Pinpoint the cell where the given text exists, returning its (x, y) midpoint coordinate. 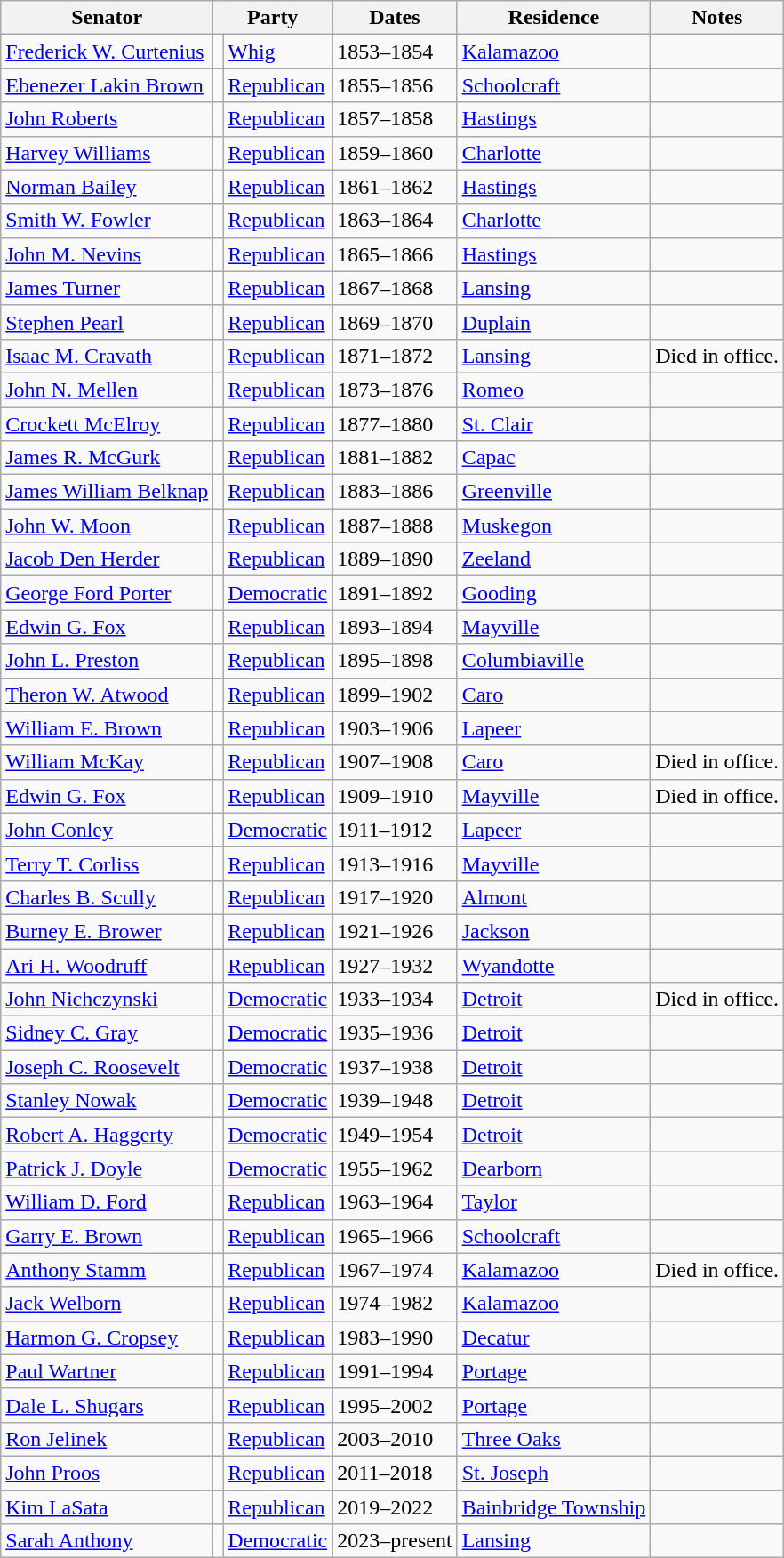
James R. McGurk (107, 458)
John Roberts (107, 119)
Robert A. Haggerty (107, 1135)
Harmon G. Cropsey (107, 1337)
1891–1892 (395, 593)
2023–present (395, 1541)
William McKay (107, 762)
1903–1906 (395, 728)
1865–1866 (395, 254)
Notes (717, 18)
1909–1910 (395, 796)
Kim LaSata (107, 1507)
1974–1982 (395, 1304)
1917–1920 (395, 897)
Jack Welborn (107, 1304)
Dates (395, 18)
Zeeland (554, 559)
1907–1908 (395, 762)
Party (273, 18)
2019–2022 (395, 1507)
1927–1932 (395, 965)
Dale L. Shugars (107, 1405)
Gooding (554, 593)
1853–1854 (395, 52)
1937–1938 (395, 1067)
1939–1948 (395, 1101)
Duplain (554, 322)
2011–2018 (395, 1473)
Ebenezer Lakin Brown (107, 85)
1889–1890 (395, 559)
1883–1886 (395, 492)
Decatur (554, 1337)
Theron W. Atwood (107, 695)
Stanley Nowak (107, 1101)
Romeo (554, 389)
Ron Jelinek (107, 1439)
1913–1916 (395, 863)
1867–1868 (395, 288)
William D. Ford (107, 1202)
Capac (554, 458)
1895–1898 (395, 661)
Columbiaville (554, 661)
1963–1964 (395, 1202)
Frederick W. Curtenius (107, 52)
1991–1994 (395, 1371)
Paul Wartner (107, 1371)
Anthony Stamm (107, 1270)
Jackson (554, 931)
Wyandotte (554, 965)
Jacob Den Herder (107, 559)
1877–1880 (395, 424)
Burney E. Brower (107, 931)
1893–1894 (395, 627)
William E. Brown (107, 728)
John W. Moon (107, 526)
Residence (554, 18)
1857–1858 (395, 119)
Harvey Williams (107, 153)
John N. Mellen (107, 389)
Bainbridge Township (554, 1507)
Greenville (554, 492)
1869–1870 (395, 322)
Patrick J. Doyle (107, 1168)
Joseph C. Roosevelt (107, 1067)
2003–2010 (395, 1439)
1921–1926 (395, 931)
Norman Bailey (107, 187)
St. Clair (554, 424)
1861–1862 (395, 187)
Taylor (554, 1202)
1871–1872 (395, 356)
Smith W. Fowler (107, 221)
Whig (277, 52)
1873–1876 (395, 389)
George Ford Porter (107, 593)
Sidney C. Gray (107, 1033)
1995–2002 (395, 1405)
1983–1990 (395, 1337)
1935–1936 (395, 1033)
1863–1864 (395, 221)
John L. Preston (107, 661)
Three Oaks (554, 1439)
1949–1954 (395, 1135)
John Proos (107, 1473)
Dearborn (554, 1168)
John Nichczynski (107, 1000)
Muskegon (554, 526)
1899–1902 (395, 695)
Almont (554, 897)
1855–1856 (395, 85)
Ari H. Woodruff (107, 965)
Isaac M. Cravath (107, 356)
Sarah Anthony (107, 1541)
1859–1860 (395, 153)
James William Belknap (107, 492)
Stephen Pearl (107, 322)
1967–1974 (395, 1270)
1881–1882 (395, 458)
John Conley (107, 830)
James Turner (107, 288)
1965–1966 (395, 1236)
John M. Nevins (107, 254)
1887–1888 (395, 526)
1933–1934 (395, 1000)
1955–1962 (395, 1168)
Crockett McElroy (107, 424)
Senator (107, 18)
1911–1912 (395, 830)
St. Joseph (554, 1473)
Terry T. Corliss (107, 863)
Garry E. Brown (107, 1236)
Charles B. Scully (107, 897)
